Locate the cell with the specified text and output its [x, y] center coordinate. 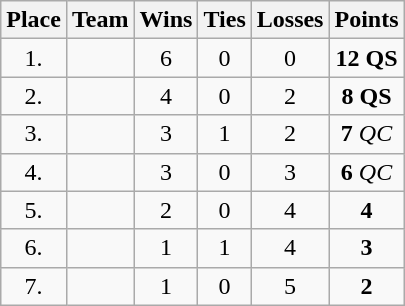
Ties [224, 20]
Wins [166, 20]
Losses [290, 20]
6 QC [366, 172]
12 QS [366, 58]
5 [290, 286]
1. [34, 58]
6 [166, 58]
6. [34, 248]
5. [34, 210]
7 QC [366, 134]
Points [366, 20]
Place [34, 20]
Team [100, 20]
3. [34, 134]
2. [34, 96]
4. [34, 172]
7. [34, 286]
8 QS [366, 96]
